Output the (X, Y) coordinate of the center of the cell containing the given text.  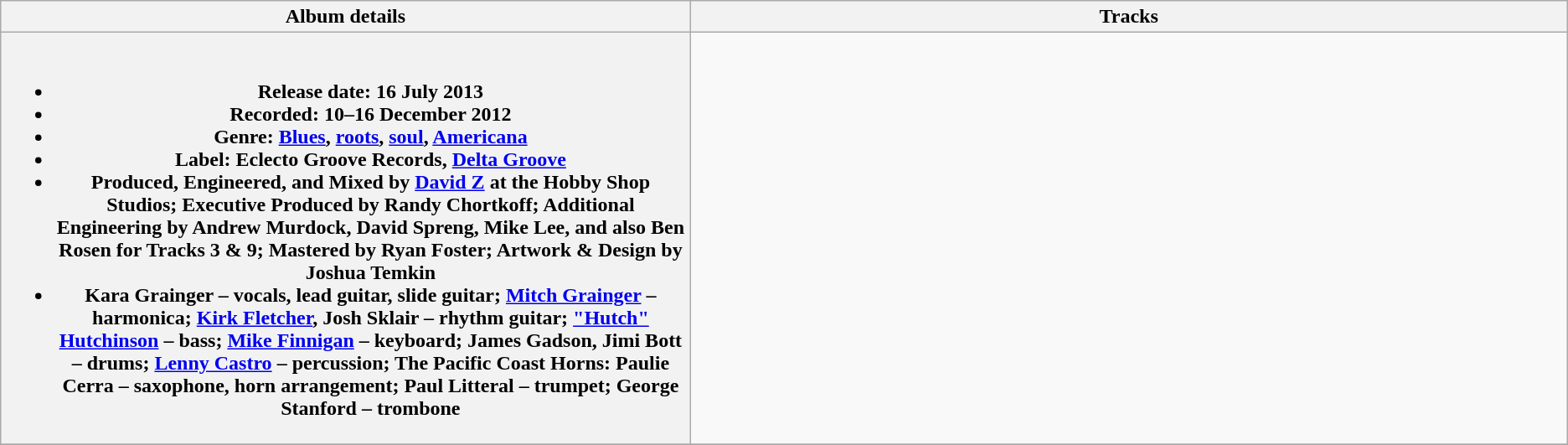
Tracks (1129, 17)
Album details (345, 17)
